For the text-containing cell, return its midpoint in [x, y] coordinate format. 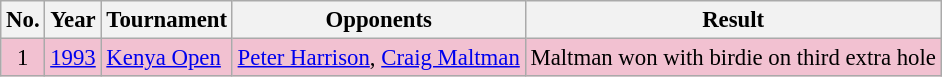
Kenya Open [166, 58]
1993 [73, 58]
Result [733, 20]
No. [23, 20]
Opponents [378, 20]
Year [73, 20]
Maltman won with birdie on third extra hole [733, 58]
Tournament [166, 20]
1 [23, 58]
Peter Harrison, Craig Maltman [378, 58]
